Locate the cell with the specified text and output its (X, Y) center coordinate. 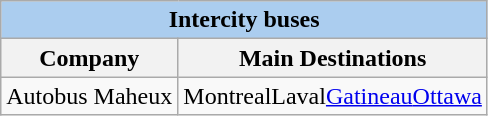
MontrealLavalGatineauOttawa (333, 96)
Main Destinations (333, 58)
Company (90, 58)
Autobus Maheux (90, 96)
Intercity buses (244, 20)
